Capture the cell that displays the provided text and extract its [X, Y] central coordinate. 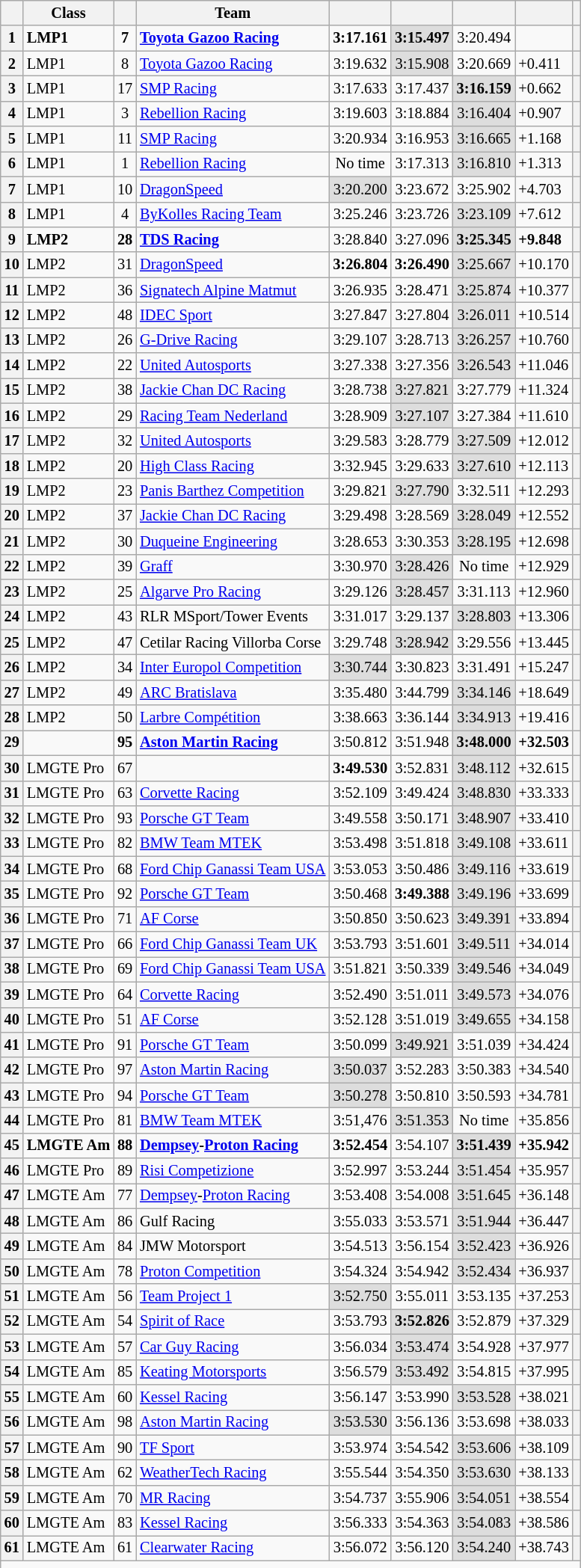
16 [12, 416]
+34.049 [544, 969]
+33.699 [544, 894]
3:48.830 [485, 793]
3:51.439 [485, 1146]
+34.076 [544, 994]
+12.960 [544, 591]
95 [125, 743]
3:51.944 [485, 1221]
3:51.011 [422, 994]
3:30.353 [422, 541]
3:29.137 [422, 617]
3:23.672 [422, 189]
+12.698 [544, 541]
91 [125, 1045]
81 [125, 1120]
3:50.383 [485, 1070]
3:54.513 [360, 1246]
+7.612 [544, 215]
19 [12, 491]
55 [12, 1397]
3:51.039 [485, 1045]
Keating Motorsports [233, 1372]
3:26.490 [422, 265]
3:28.426 [422, 567]
84 [125, 1246]
3:29.633 [422, 466]
Cetilar Racing Villorba Corse [233, 642]
3:53.530 [360, 1422]
3:28.738 [360, 390]
+38.586 [544, 1523]
3:28.195 [485, 541]
+36.447 [544, 1221]
3:53.698 [485, 1422]
3:28.909 [360, 416]
3:49.921 [422, 1045]
86 [125, 1221]
3:27.779 [485, 390]
3:49.573 [485, 994]
3:23.726 [422, 215]
Signatech Alpine Matmut [233, 290]
3:27.804 [422, 315]
24 [12, 617]
+32.503 [544, 743]
+33.410 [544, 818]
3:54.107 [422, 1146]
3:55.906 [422, 1498]
35 [12, 894]
3:55.033 [360, 1221]
Spirit of Race [233, 1321]
+34.540 [544, 1070]
3:52.831 [422, 768]
Panis Barthez Competition [233, 491]
+36.937 [544, 1271]
3:53.053 [360, 869]
High Class Racing [233, 466]
+38.133 [544, 1472]
JMW Motorsport [233, 1246]
97 [125, 1070]
TDS Racing [233, 239]
+10.377 [544, 290]
+37.329 [544, 1321]
3:19.603 [360, 114]
3:28.713 [422, 340]
3:54.542 [422, 1448]
+36.926 [544, 1246]
14 [12, 366]
3:29.107 [360, 340]
3:49.391 [485, 919]
3:50.171 [422, 818]
Ford Chip Ganassi Team UK [233, 944]
+12.012 [544, 440]
+13.445 [544, 642]
+10.760 [544, 340]
+11.610 [544, 416]
3:48.112 [485, 768]
3:30.970 [360, 567]
44 [12, 1120]
3:53.990 [422, 1397]
3:27.096 [422, 239]
21 [12, 541]
+11.046 [544, 366]
3:48.000 [485, 743]
3:20.494 [485, 38]
69 [125, 969]
3:29.821 [360, 491]
3:50.810 [422, 1095]
58 [12, 1472]
59 [12, 1498]
3:16.159 [485, 88]
2 [12, 64]
3:28.840 [360, 239]
Clearwater Racing [233, 1548]
Racing Team Nederland [233, 416]
3:49.530 [360, 768]
+38.554 [544, 1498]
3:54.363 [422, 1523]
3:28.471 [422, 290]
63 [125, 793]
3:20.669 [485, 64]
3:28.049 [485, 516]
3:54.350 [422, 1472]
3:56.136 [422, 1422]
+1.313 [544, 164]
3:56.147 [360, 1397]
+38.021 [544, 1397]
3:27.821 [422, 390]
3:50.850 [360, 919]
+35.942 [544, 1146]
3:49.546 [485, 969]
3:26.804 [360, 265]
45 [12, 1146]
+33.611 [544, 843]
3:18.884 [422, 114]
13 [12, 340]
3:20.934 [360, 139]
ARC Bratislava [233, 692]
+0.411 [544, 64]
ByKolles Racing Team [233, 215]
12 [12, 315]
3:25.246 [360, 215]
3:53.630 [485, 1472]
6 [12, 164]
3:51.821 [360, 969]
42 [12, 1070]
3:26.935 [360, 290]
3:54.737 [360, 1498]
+37.977 [544, 1347]
3:56.072 [360, 1548]
3:54.815 [485, 1372]
3:25.667 [485, 265]
+12.552 [544, 516]
+15.247 [544, 667]
3:50.812 [360, 743]
IDEC Sport [233, 315]
3:28.653 [360, 541]
3:29.583 [360, 440]
+33.894 [544, 919]
62 [125, 1472]
71 [125, 919]
+1.168 [544, 139]
3:48.907 [485, 818]
+12.113 [544, 466]
+32.615 [544, 768]
3:50.623 [422, 919]
+12.929 [544, 567]
3:52.826 [422, 1321]
Algarve Pro Racing [233, 591]
+38.743 [544, 1548]
3:27.509 [485, 440]
3:54.928 [485, 1347]
3:16.404 [485, 114]
3:31.491 [485, 667]
83 [125, 1523]
3:54.083 [485, 1523]
3:52.879 [485, 1321]
27 [12, 692]
3:51,476 [360, 1120]
40 [12, 1020]
82 [125, 843]
WeatherTech Racing [233, 1472]
3:49.116 [485, 869]
3:52.997 [360, 1171]
46 [12, 1171]
3:17.633 [360, 88]
3:53.244 [422, 1171]
3:28.569 [422, 516]
3:53.492 [422, 1372]
3:54.008 [422, 1196]
3:56.579 [360, 1372]
3:26.257 [485, 340]
+37.253 [544, 1297]
3:56.120 [422, 1548]
3:29.498 [360, 516]
3:23.109 [485, 215]
3:27.610 [485, 466]
3:54.051 [485, 1498]
3:20.200 [360, 189]
+13.306 [544, 617]
66 [125, 944]
3:50.339 [422, 969]
MR Racing [233, 1498]
3:28.942 [422, 642]
3:50.278 [360, 1095]
+18.649 [544, 692]
3:55.011 [422, 1297]
+34.424 [544, 1045]
88 [125, 1146]
3:54.324 [360, 1271]
3:32.511 [485, 491]
3:50.486 [422, 869]
3:38.663 [360, 718]
93 [125, 818]
3:52.490 [360, 994]
3:52.423 [485, 1246]
+12.293 [544, 491]
3:52.109 [360, 793]
3:56.034 [360, 1347]
3:53.606 [485, 1448]
3:52.128 [360, 1020]
3:53.135 [485, 1297]
3:28.803 [485, 617]
+4.703 [544, 189]
3:53.528 [485, 1397]
3:27.847 [360, 315]
+33.333 [544, 793]
3:55.544 [360, 1472]
89 [125, 1171]
+34.781 [544, 1095]
3:56.333 [360, 1523]
TF Sport [233, 1448]
3:15.908 [422, 64]
+10.170 [544, 265]
Car Guy Racing [233, 1347]
3:52.750 [360, 1297]
3:51.645 [485, 1196]
3:28.779 [422, 440]
3:17.161 [360, 38]
3:25.874 [485, 290]
77 [125, 1196]
Proton Competition [233, 1271]
Graff [233, 567]
3:29.748 [360, 642]
+35.957 [544, 1171]
+37.995 [544, 1372]
+9.848 [544, 239]
3:51.454 [485, 1171]
3:31.113 [485, 591]
3:52.434 [485, 1271]
3:51.353 [422, 1120]
Larbre Compétition [233, 718]
90 [125, 1448]
3:30.744 [360, 667]
3:50.099 [360, 1045]
70 [125, 1498]
3:49.108 [485, 843]
+33.619 [544, 869]
+38.109 [544, 1448]
33 [12, 843]
3:36.144 [422, 718]
3:29.556 [485, 642]
3:15.497 [422, 38]
67 [125, 768]
+36.148 [544, 1196]
3:26.011 [485, 315]
3:30.823 [422, 667]
3:56.154 [422, 1246]
94 [125, 1095]
3:49.424 [422, 793]
+34.158 [544, 1020]
3:51.948 [422, 743]
3:53.474 [422, 1347]
3:19.632 [360, 64]
78 [125, 1271]
3:27.338 [360, 366]
RLR MSport/Tower Events [233, 617]
3:51.818 [422, 843]
3:34.913 [485, 718]
+0.662 [544, 88]
3:50.037 [360, 1070]
3:52.454 [360, 1146]
3:17.437 [422, 88]
3:17.313 [422, 164]
3:53.974 [360, 1448]
3:27.107 [422, 416]
+35.856 [544, 1120]
3:26.543 [485, 366]
3:53.408 [360, 1196]
3:34.146 [485, 692]
3:16.665 [485, 139]
3:25.902 [485, 189]
Team [233, 13]
18 [12, 466]
+11.324 [544, 390]
92 [125, 894]
85 [125, 1372]
3:51.601 [422, 944]
+10.514 [544, 315]
53 [12, 1347]
3:32.945 [360, 466]
3:50.593 [485, 1095]
+19.416 [544, 718]
3:28.457 [422, 591]
Class [69, 13]
3:54.942 [422, 1271]
3:27.384 [485, 416]
+34.014 [544, 944]
3:16.810 [485, 164]
68 [125, 869]
3:31.017 [360, 617]
52 [12, 1321]
3:49.196 [485, 894]
3:52.283 [422, 1070]
Gulf Racing [233, 1221]
3:54.240 [485, 1548]
15 [12, 390]
41 [12, 1045]
3:49.388 [422, 894]
Inter Europol Competition [233, 667]
5 [12, 139]
3:49.558 [360, 818]
3:27.356 [422, 366]
Duqueine Engineering [233, 541]
Team Project 1 [233, 1297]
3:53.498 [360, 843]
Risi Competizione [233, 1171]
3:27.790 [422, 491]
3:49.655 [485, 1020]
98 [125, 1422]
3:50.468 [360, 894]
64 [125, 994]
3:44.799 [422, 692]
G-Drive Racing [233, 340]
3:49.511 [485, 944]
3:53.571 [422, 1221]
3:29.126 [360, 591]
+38.033 [544, 1422]
3:51.019 [422, 1020]
+0.907 [544, 114]
3:16.953 [422, 139]
3:25.345 [485, 239]
3:35.480 [360, 692]
9 [12, 239]
